From the cell containing the given text, extract its center point as (X, Y) coordinate. 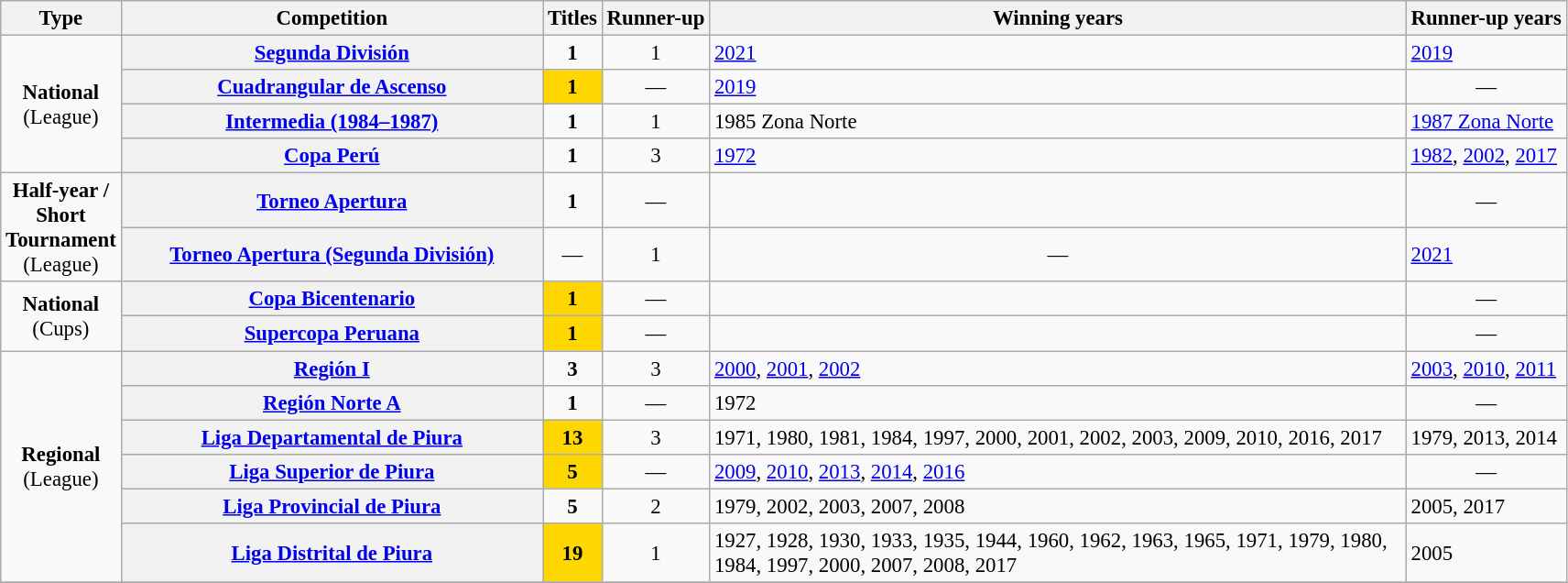
Región I (332, 368)
19 (573, 554)
1982, 2002, 2017 (1486, 156)
Regional(League) (60, 467)
Torneo Apertura (332, 200)
Titles (573, 18)
2 (656, 506)
Cuadrangular de Ascenso (332, 87)
Runner-up (656, 18)
Región Norte A (332, 402)
Liga Provincial de Piura (332, 506)
1927, 1928, 1930, 1933, 1935, 1944, 1960, 1962, 1963, 1965, 1971, 1979, 1980, 1984, 1997, 2000, 2007, 2008, 2017 (1059, 554)
Supercopa Peruana (332, 334)
2000, 2001, 2002 (1059, 368)
Type (60, 18)
Copa Perú (332, 156)
2005, 2017 (1486, 506)
1987 Zona Norte (1486, 122)
Torneo Apertura (Segunda División) (332, 255)
13 (573, 437)
National(League) (60, 104)
1971, 1980, 1981, 1984, 1997, 2000, 2001, 2002, 2003, 2009, 2010, 2016, 2017 (1059, 437)
1979, 2002, 2003, 2007, 2008 (1059, 506)
Winning years (1059, 18)
Segunda División (332, 53)
Competition (332, 18)
Copa Bicentenario (332, 300)
2009, 2010, 2013, 2014, 2016 (1059, 471)
2005 (1486, 554)
Liga Distrital de Piura (332, 554)
1985 Zona Norte (1059, 122)
1979, 2013, 2014 (1486, 437)
Runner-up years (1486, 18)
Liga Superior de Piura (332, 471)
Liga Departamental de Piura (332, 437)
2003, 2010, 2011 (1486, 368)
National(Cups) (60, 317)
Intermedia (1984–1987) (332, 122)
Half-year /ShortTournament(League) (60, 227)
